Find where the given text appears and provide that cell's center as [x, y] coordinate. 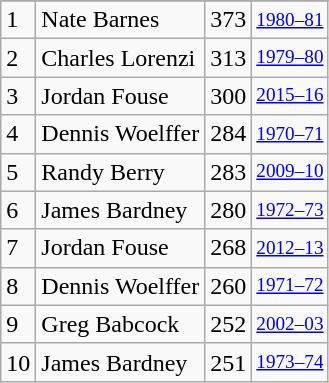
283 [228, 172]
2012–13 [290, 248]
3 [18, 96]
Randy Berry [120, 172]
Greg Babcock [120, 324]
7 [18, 248]
Nate Barnes [120, 20]
1 [18, 20]
8 [18, 286]
1979–80 [290, 58]
10 [18, 362]
313 [228, 58]
252 [228, 324]
300 [228, 96]
4 [18, 134]
2009–10 [290, 172]
1973–74 [290, 362]
5 [18, 172]
1972–73 [290, 210]
9 [18, 324]
373 [228, 20]
1980–81 [290, 20]
2002–03 [290, 324]
1971–72 [290, 286]
284 [228, 134]
251 [228, 362]
6 [18, 210]
280 [228, 210]
1970–71 [290, 134]
260 [228, 286]
268 [228, 248]
2015–16 [290, 96]
2 [18, 58]
Charles Lorenzi [120, 58]
